Return [x, y] of the center of cell containing provided text 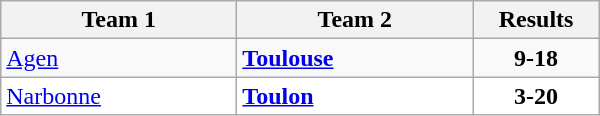
Results [536, 20]
Team 1 [119, 20]
Toulouse [355, 58]
Narbonne [119, 96]
Team 2 [355, 20]
9-18 [536, 58]
Toulon [355, 96]
Agen [119, 58]
3-20 [536, 96]
